Identify which cell holds the provided text, then report its (X, Y) central coordinate. 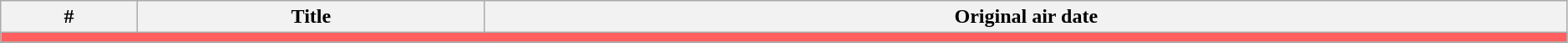
Original air date (1026, 17)
# (69, 17)
Title (311, 17)
